For the text-containing cell, return its midpoint in [X, Y] coordinate format. 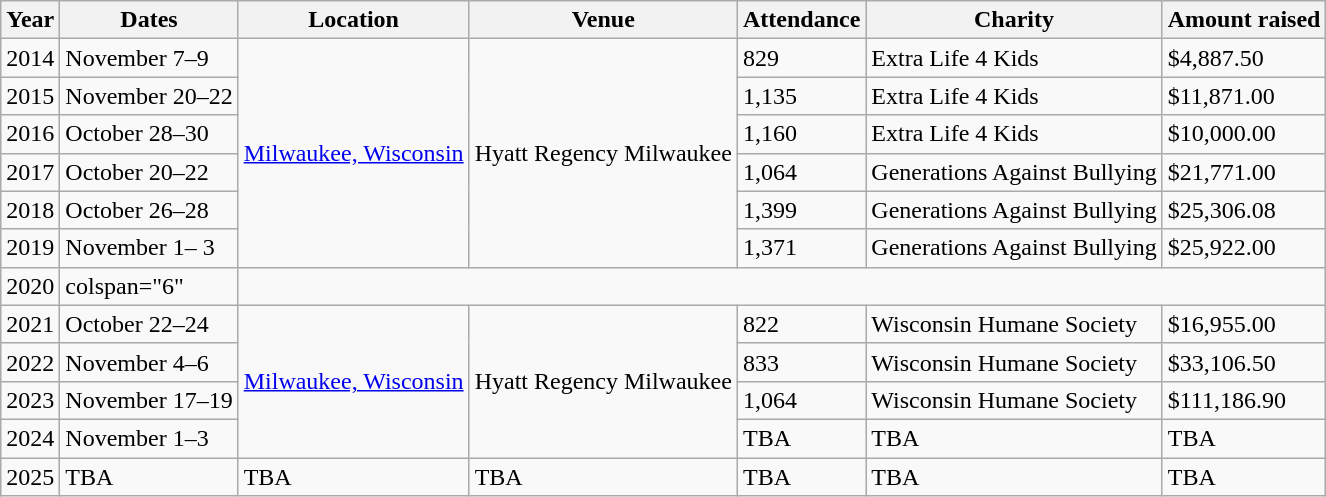
Location [354, 20]
Venue [603, 20]
October 22–24 [149, 324]
2016 [30, 134]
2021 [30, 324]
October 28–30 [149, 134]
colspan="6" [149, 286]
October 20–22 [149, 172]
2014 [30, 58]
$25,922.00 [1244, 248]
1,399 [801, 210]
$10,000.00 [1244, 134]
$11,871.00 [1244, 96]
$4,887.50 [1244, 58]
2015 [30, 96]
October 26–28 [149, 210]
Year [30, 20]
November 20–22 [149, 96]
November 4–6 [149, 362]
2023 [30, 400]
2024 [30, 438]
$21,771.00 [1244, 172]
Amount raised [1244, 20]
$33,106.50 [1244, 362]
November 7–9 [149, 58]
$111,186.90 [1244, 400]
1,371 [801, 248]
2018 [30, 210]
Dates [149, 20]
November 1–3 [149, 438]
833 [801, 362]
1,160 [801, 134]
Charity [1014, 20]
November 1– 3 [149, 248]
829 [801, 58]
822 [801, 324]
$25,306.08 [1244, 210]
2019 [30, 248]
2017 [30, 172]
2025 [30, 477]
1,135 [801, 96]
2022 [30, 362]
2020 [30, 286]
$16,955.00 [1244, 324]
November 17–19 [149, 400]
Attendance [801, 20]
